Find where the given text appears and provide that cell's center as [x, y] coordinate. 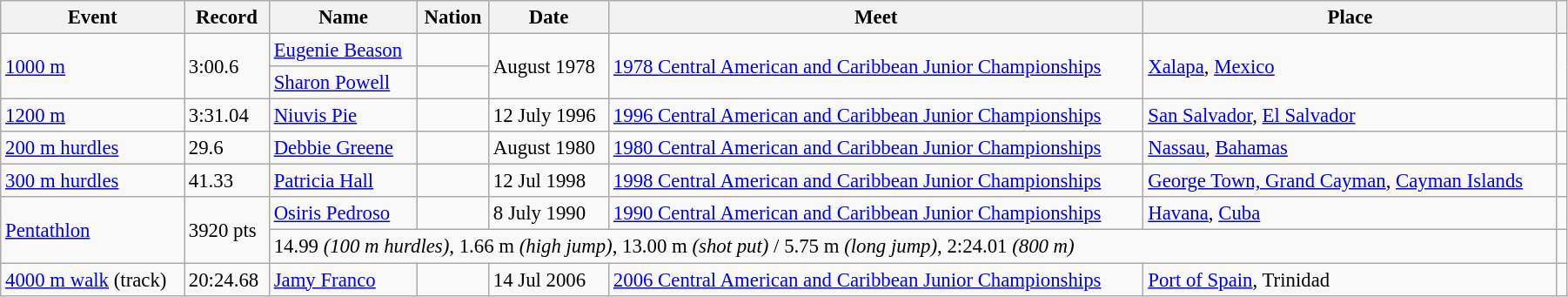
Eugenie Beason [343, 51]
3:31.04 [227, 116]
Sharon Powell [343, 83]
1996 Central American and Caribbean Junior Championships [876, 116]
Name [343, 17]
12 Jul 1998 [549, 181]
Place [1350, 17]
Patricia Hall [343, 181]
Record [227, 17]
Nassau, Bahamas [1350, 148]
George Town, Grand Cayman, Cayman Islands [1350, 181]
Xalapa, Mexico [1350, 66]
Debbie Greene [343, 148]
29.6 [227, 148]
August 1978 [549, 66]
3:00.6 [227, 66]
Niuvis Pie [343, 116]
Event [92, 17]
20:24.68 [227, 280]
San Salvador, El Salvador [1350, 116]
Date [549, 17]
Pentathlon [92, 230]
12 July 1996 [549, 116]
1998 Central American and Caribbean Junior Championships [876, 181]
Meet [876, 17]
14.99 (100 m hurdles), 1.66 m (high jump), 13.00 m (shot put) / 5.75 m (long jump), 2:24.01 (800 m) [913, 246]
1990 Central American and Caribbean Junior Championships [876, 213]
Havana, Cuba [1350, 213]
8 July 1990 [549, 213]
August 1980 [549, 148]
41.33 [227, 181]
Nation [452, 17]
1978 Central American and Caribbean Junior Championships [876, 66]
Osiris Pedroso [343, 213]
4000 m walk (track) [92, 280]
1200 m [92, 116]
14 Jul 2006 [549, 280]
Jamy Franco [343, 280]
200 m hurdles [92, 148]
300 m hurdles [92, 181]
1000 m [92, 66]
2006 Central American and Caribbean Junior Championships [876, 280]
Port of Spain, Trinidad [1350, 280]
3920 pts [227, 230]
1980 Central American and Caribbean Junior Championships [876, 148]
